Return the (X, Y) coordinate for the center point of the cell that contains the specified text.  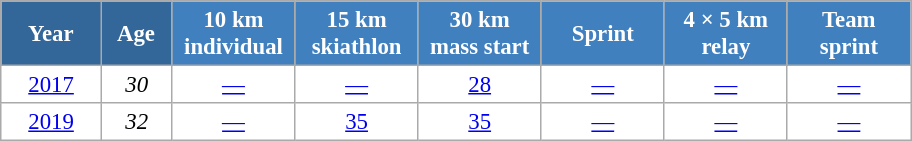
Year (52, 34)
10 km individual (234, 34)
30 (136, 85)
Sprint (602, 34)
2017 (52, 85)
2019 (52, 122)
15 km skiathlon (356, 34)
28 (480, 85)
4 × 5 km relay (726, 34)
Team sprint (848, 34)
32 (136, 122)
Age (136, 34)
30 km mass start (480, 34)
